Pinpoint the cell where the given text exists, returning its (x, y) midpoint coordinate. 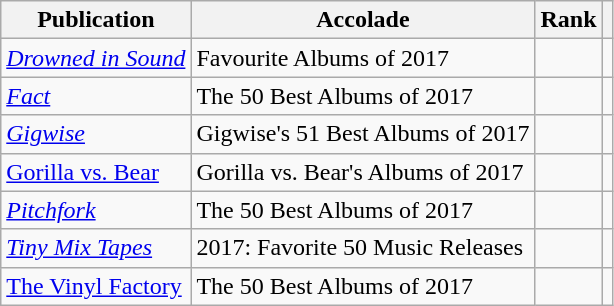
Pitchfork (96, 210)
Gigwise (96, 134)
Drowned in Sound (96, 58)
Rank (568, 20)
2017: Favorite 50 Music Releases (363, 248)
Tiny Mix Tapes (96, 248)
Gorilla vs. Bear (96, 172)
Favourite Albums of 2017 (363, 58)
Fact (96, 96)
The Vinyl Factory (96, 286)
Gorilla vs. Bear's Albums of 2017 (363, 172)
Gigwise's 51 Best Albums of 2017 (363, 134)
Accolade (363, 20)
Publication (96, 20)
